Find where the given text appears and provide that cell's center as (X, Y) coordinate. 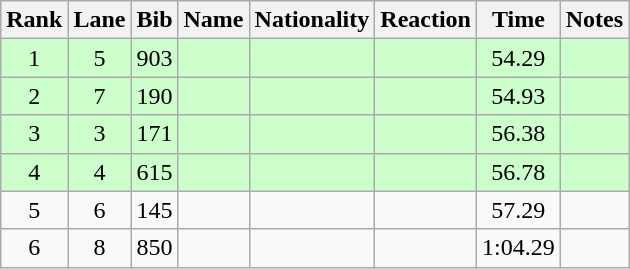
190 (154, 96)
7 (100, 96)
2 (34, 96)
903 (154, 58)
57.29 (519, 210)
Rank (34, 20)
54.29 (519, 58)
54.93 (519, 96)
171 (154, 134)
Reaction (426, 20)
56.78 (519, 172)
Lane (100, 20)
Name (214, 20)
Bib (154, 20)
1:04.29 (519, 248)
850 (154, 248)
8 (100, 248)
615 (154, 172)
Time (519, 20)
Notes (594, 20)
1 (34, 58)
56.38 (519, 134)
Nationality (312, 20)
145 (154, 210)
